Capture the cell that displays the provided text and extract its (x, y) central coordinate. 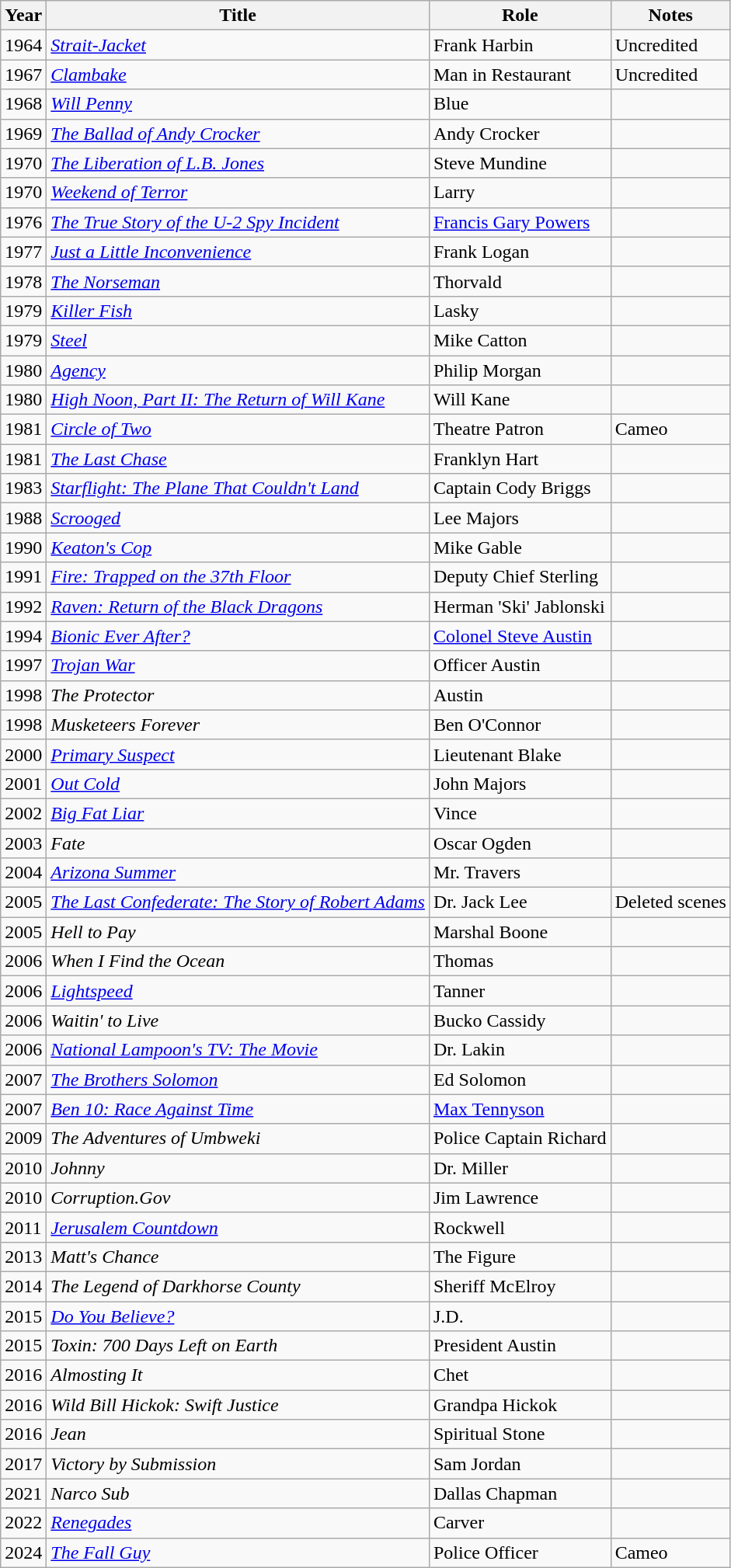
The Brothers Solomon (238, 1080)
Arizona Summer (238, 873)
High Noon, Part II: The Return of Will Kane (238, 400)
Carver (520, 1523)
Fate (238, 843)
1967 (23, 75)
Spiritual Stone (520, 1434)
Out Cold (238, 784)
Bionic Ever After? (238, 636)
Scrooged (238, 518)
President Austin (520, 1346)
Philip Morgan (520, 370)
Big Fat Liar (238, 813)
The Norseman (238, 281)
Jean (238, 1434)
Frank Harbin (520, 45)
2003 (23, 843)
Man in Restaurant (520, 75)
Title (238, 16)
Victory by Submission (238, 1464)
Chet (520, 1375)
1977 (23, 252)
Narco Sub (238, 1493)
1994 (23, 636)
Oscar Ogden (520, 843)
1969 (23, 134)
Police Officer (520, 1552)
Johnny (238, 1168)
Will Kane (520, 400)
Thomas (520, 961)
The Liberation of L.B. Jones (238, 163)
1997 (23, 666)
Grandpa Hickok (520, 1405)
2004 (23, 873)
Renegades (238, 1523)
Sam Jordan (520, 1464)
Herman 'Ski' Jablonski (520, 607)
Hell to Pay (238, 932)
Colonel Steve Austin (520, 636)
Tanner (520, 991)
Ben O'Connor (520, 725)
Keaton's Cop (238, 548)
Dr. Lakin (520, 1050)
Frank Logan (520, 252)
When I Find the Ocean (238, 961)
1988 (23, 518)
Police Captain Richard (520, 1139)
Francis Gary Powers (520, 222)
Mike Catton (520, 340)
Almosting It (238, 1375)
Officer Austin (520, 666)
Lee Majors (520, 518)
Deleted scenes (670, 902)
The Figure (520, 1257)
The True Story of the U-2 Spy Incident (238, 222)
2001 (23, 784)
2014 (23, 1286)
2017 (23, 1464)
Max Tennyson (520, 1109)
Role (520, 16)
National Lampoon's TV: The Movie (238, 1050)
The Legend of Darkhorse County (238, 1286)
Rockwell (520, 1227)
Vince (520, 813)
Wild Bill Hickok: Swift Justice (238, 1405)
Mr. Travers (520, 873)
Weekend of Terror (238, 193)
Dallas Chapman (520, 1493)
Sheriff McElroy (520, 1286)
Ben 10: Race Against Time (238, 1109)
2000 (23, 754)
2024 (23, 1552)
Lightspeed (238, 991)
2011 (23, 1227)
Bucko Cassidy (520, 1020)
Will Penny (238, 104)
Theatre Patron (520, 429)
1990 (23, 548)
Raven: Return of the Black Dragons (238, 607)
Fire: Trapped on the 37th Floor (238, 577)
Blue (520, 104)
Corruption.Gov (238, 1198)
The Adventures of Umbweki (238, 1139)
Steve Mundine (520, 163)
Dr. Jack Lee (520, 902)
Killer Fish (238, 311)
2002 (23, 813)
1976 (23, 222)
John Majors (520, 784)
Mike Gable (520, 548)
Do You Believe? (238, 1316)
Circle of Two (238, 429)
1992 (23, 607)
Austin (520, 695)
2009 (23, 1139)
1964 (23, 45)
Musketeers Forever (238, 725)
2022 (23, 1523)
Ed Solomon (520, 1080)
Primary Suspect (238, 754)
Jerusalem Countdown (238, 1227)
Lasky (520, 311)
1978 (23, 281)
The Last Confederate: The Story of Robert Adams (238, 902)
Deputy Chief Sterling (520, 577)
The Last Chase (238, 459)
Clambake (238, 75)
Steel (238, 340)
Strait-Jacket (238, 45)
Franklyn Hart (520, 459)
Jim Lawrence (520, 1198)
1968 (23, 104)
Lieutenant Blake (520, 754)
Thorvald (520, 281)
1983 (23, 488)
2013 (23, 1257)
Waitin' to Live (238, 1020)
Notes (670, 16)
Marshal Boone (520, 932)
Starflight: The Plane That Couldn't Land (238, 488)
Toxin: 700 Days Left on Earth (238, 1346)
Larry (520, 193)
J.D. (520, 1316)
The Ballad of Andy Crocker (238, 134)
Captain Cody Briggs (520, 488)
Year (23, 16)
Matt's Chance (238, 1257)
2021 (23, 1493)
1991 (23, 577)
Agency (238, 370)
Trojan War (238, 666)
The Fall Guy (238, 1552)
Just a Little Inconvenience (238, 252)
Dr. Miller (520, 1168)
Andy Crocker (520, 134)
The Protector (238, 695)
